Determine the (x, y) coordinate at the center of the cell enclosing the given text.  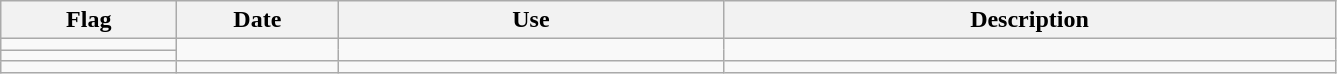
Date (258, 20)
Description (1030, 20)
Flag (89, 20)
Use (531, 20)
